Find where the given text appears and provide that cell's center as (X, Y) coordinate. 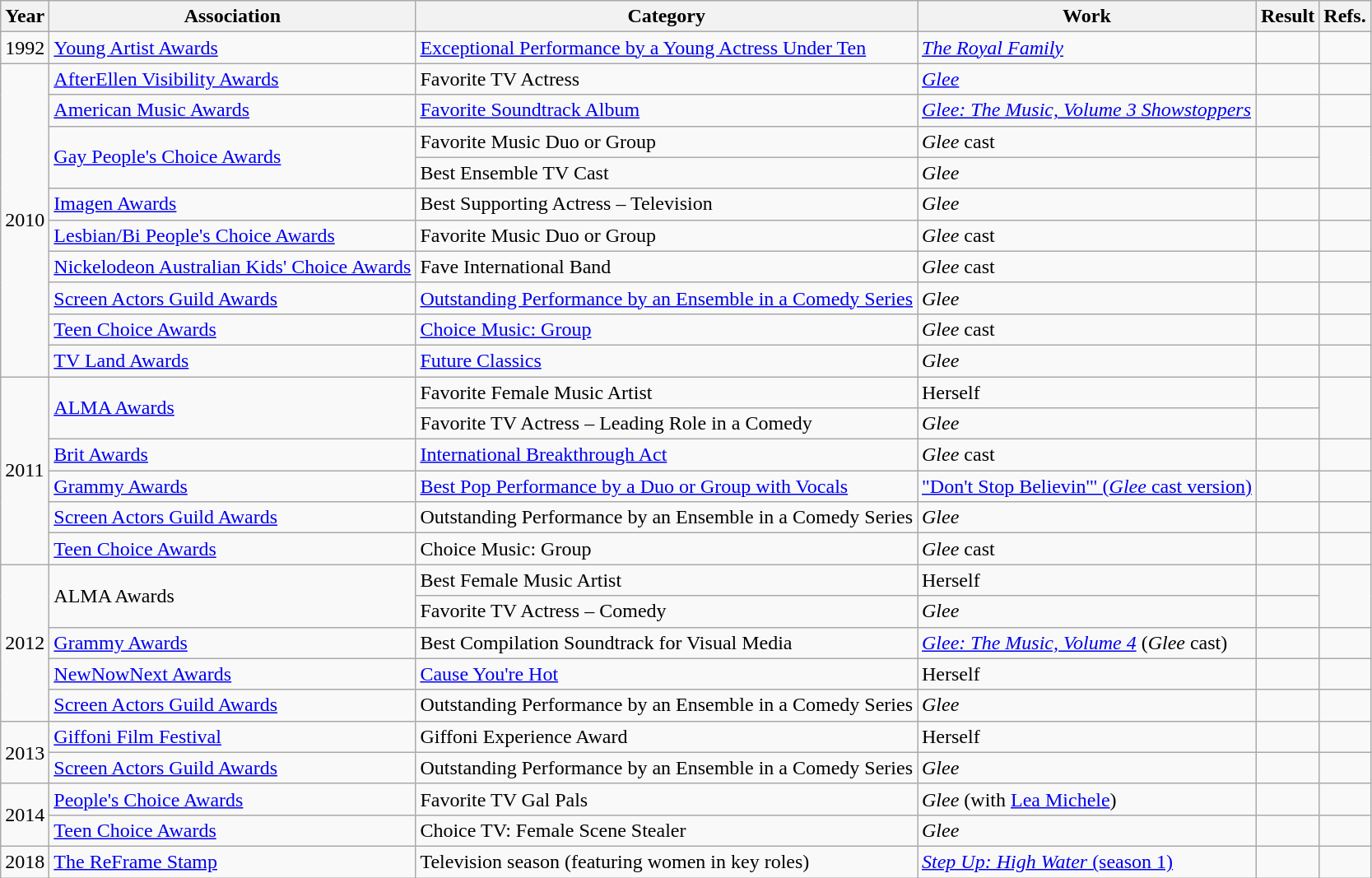
NewNowNext Awards (232, 674)
Giffoni Film Festival (232, 736)
Refs. (1345, 16)
Favorite TV Actress (667, 79)
Step Up: High Water (season 1) (1086, 862)
Favorite Soundtrack Album (667, 110)
Best Ensemble TV Cast (667, 173)
Choice TV: Female Scene Stealer (667, 830)
Year (25, 16)
2013 (25, 752)
2014 (25, 815)
Television season (featuring women in key roles) (667, 862)
The Royal Family (1086, 48)
Best Female Music Artist (667, 580)
Glee (with Lea Michele) (1086, 799)
Brit Awards (232, 455)
Nickelodeon Australian Kids' Choice Awards (232, 267)
Best Supporting Actress – Television (667, 204)
Best Pop Performance by a Duo or Group with Vocals (667, 486)
Glee: The Music, Volume 3 Showstoppers (1086, 110)
TV Land Awards (232, 360)
Category (667, 16)
Imagen Awards (232, 204)
"Don't Stop Believin'" (Glee cast version) (1086, 486)
Cause You're Hot (667, 674)
Favorite TV Actress – Leading Role in a Comedy (667, 424)
American Music Awards (232, 110)
Favorite TV Actress – Comedy (667, 611)
Gay People's Choice Awards (232, 157)
Fave International Band (667, 267)
2011 (25, 471)
Association (232, 16)
People's Choice Awards (232, 799)
2018 (25, 862)
Future Classics (667, 360)
Result (1287, 16)
2012 (25, 643)
Lesbian/Bi People's Choice Awards (232, 235)
Favorite Female Music Artist (667, 393)
Giffoni Experience Award (667, 736)
The ReFrame Stamp (232, 862)
Work (1086, 16)
International Breakthrough Act (667, 455)
Exceptional Performance by a Young Actress Under Ten (667, 48)
Young Artist Awards (232, 48)
2010 (25, 221)
1992 (25, 48)
AfterEllen Visibility Awards (232, 79)
Favorite TV Gal Pals (667, 799)
Best Compilation Soundtrack for Visual Media (667, 643)
Glee: The Music, Volume 4 (Glee cast) (1086, 643)
